Return the [x, y] coordinate for the center point of the cell that contains the specified text.  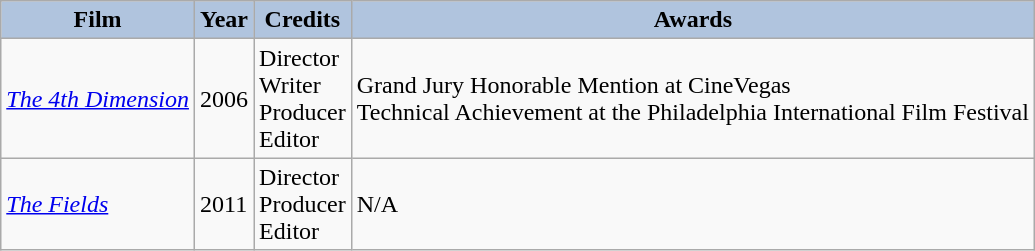
The Fields [98, 204]
N/A [692, 204]
Film [98, 20]
2011 [224, 204]
2006 [224, 98]
DirectorWriterProducerEditor [303, 98]
Grand Jury Honorable Mention at CineVegasTechnical Achievement at the Philadelphia International Film Festival [692, 98]
Year [224, 20]
Credits [303, 20]
The 4th Dimension [98, 98]
DirectorProducerEditor [303, 204]
Awards [692, 20]
